Identify which cell holds the provided text, then report its (x, y) central coordinate. 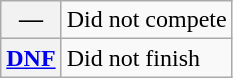
Did not compete (146, 20)
DNF (31, 58)
Did not finish (146, 58)
— (31, 20)
